Find where the given text appears and provide that cell's center as (X, Y) coordinate. 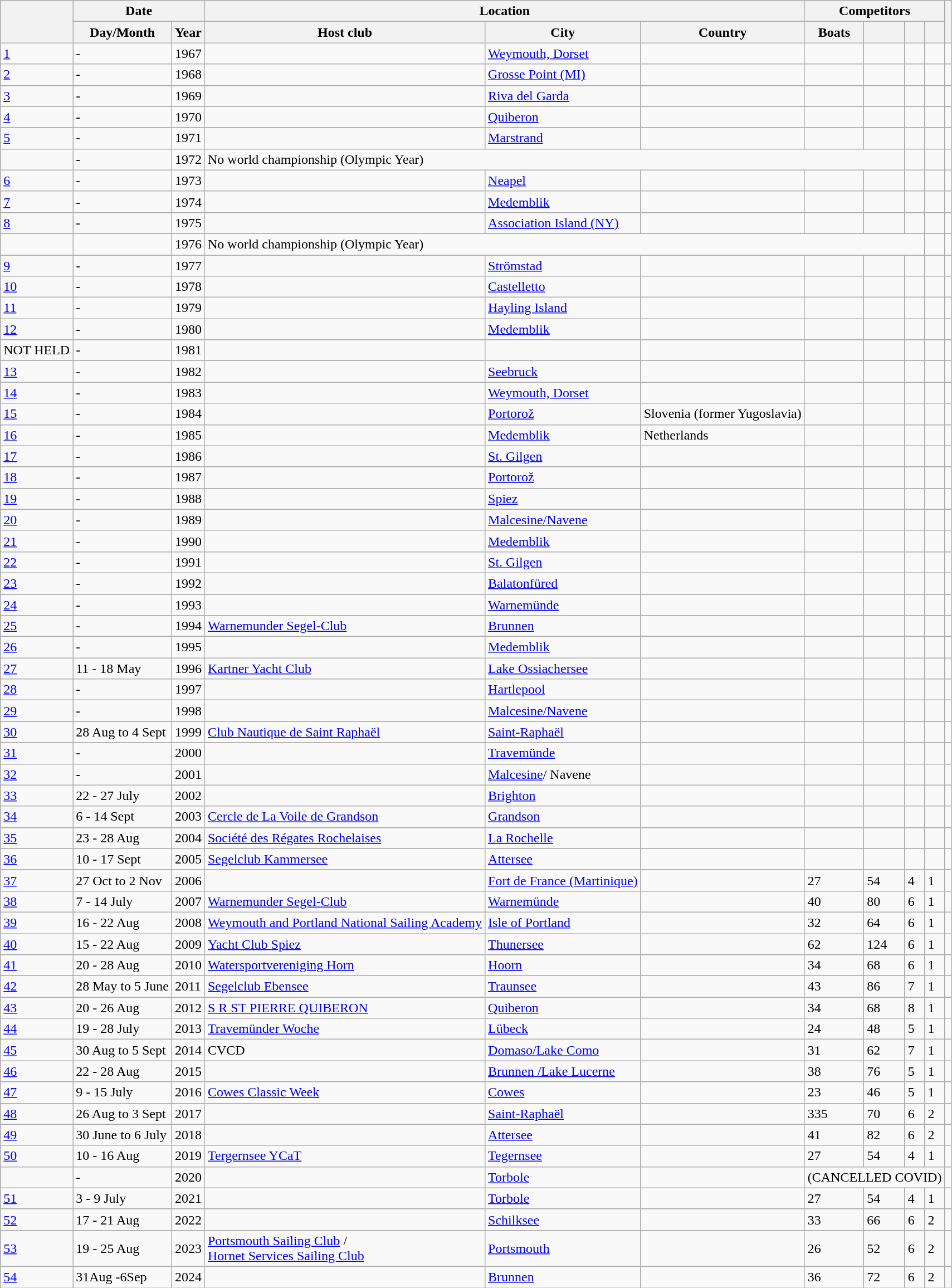
Grosse Point (MI) (563, 75)
Traunsee (563, 987)
2021 (188, 1198)
12 (37, 329)
Balatonfüred (563, 583)
1975 (188, 223)
Slovenia (former Yugoslavia) (722, 414)
1971 (188, 138)
22 (37, 562)
1981 (188, 350)
Lübeck (563, 1029)
9 - 15 July (123, 1092)
35 (37, 838)
Cowes (563, 1092)
37 (37, 880)
1979 (188, 308)
2023 (188, 1248)
22 - 27 July (123, 796)
1982 (188, 372)
6 - 14 Sept (123, 817)
19 - 28 July (123, 1029)
Portsmouth (563, 1248)
Lake Ossiachersee (563, 669)
Tergernsee YCaT (344, 1156)
1994 (188, 626)
Malcesine/ Navene (563, 774)
28 (37, 690)
1997 (188, 690)
10 (37, 287)
Strömstad (563, 266)
2004 (188, 838)
51 (37, 1198)
1985 (188, 435)
39 (37, 923)
1993 (188, 604)
Travemünder Woche (344, 1029)
La Rochelle (563, 838)
Hoorn (563, 965)
49 (37, 1135)
Neapel (563, 180)
1999 (188, 732)
19 - 25 Aug (123, 1248)
Association Island (NY) (563, 223)
Weymouth and Portland National Sailing Academy (344, 923)
72 (885, 1277)
1967 (188, 53)
1998 (188, 711)
50 (37, 1156)
1988 (188, 499)
1972 (188, 159)
1990 (188, 541)
2003 (188, 817)
Hartlepool (563, 690)
1968 (188, 75)
21 (37, 541)
Portsmouth Sailing Club / Hornet Services Sailing Club (344, 1248)
2010 (188, 965)
66 (885, 1219)
3 (37, 96)
Host club (344, 32)
NOT HELD (37, 350)
Kartner Yacht Club (344, 669)
19 (37, 499)
Cercle de La Voile de Grandson (344, 817)
335 (834, 1114)
Domaso/Lake Como (563, 1050)
Cowes Classic Week (344, 1092)
1976 (188, 244)
Club Nautique de Saint Raphaël (344, 732)
Segelclub Ebensee (344, 987)
80 (885, 901)
30 Aug to 5 Sept (123, 1050)
3 - 9 July (123, 1198)
27 Oct to 2 Nov (123, 880)
2019 (188, 1156)
1977 (188, 266)
1973 (188, 180)
1995 (188, 647)
64 (885, 923)
15 - 22 Aug (123, 944)
City (563, 32)
Tegernsee (563, 1156)
23 - 28 Aug (123, 838)
Country (722, 32)
Riva del Garda (563, 96)
2011 (188, 987)
2024 (188, 1277)
1996 (188, 669)
13 (37, 372)
Boats (834, 32)
Brunnen /Lake Lucerne (563, 1071)
Hayling Island (563, 308)
Yacht Club Spiez (344, 944)
2009 (188, 944)
2022 (188, 1219)
2002 (188, 796)
2001 (188, 774)
7 - 14 July (123, 901)
Isle of Portland (563, 923)
31Aug -6Sep (123, 1277)
30 June to 6 July (123, 1135)
Fort de France (Martinique) (563, 880)
Spiez (563, 499)
Seebruck (563, 372)
Travemünde (563, 753)
Netherlands (722, 435)
25 (37, 626)
Location (505, 11)
2005 (188, 859)
Year (188, 32)
20 (37, 520)
1969 (188, 96)
1989 (188, 520)
26 Aug to 3 Sept (123, 1114)
10 - 16 Aug (123, 1156)
2013 (188, 1029)
86 (885, 987)
70 (885, 1114)
2017 (188, 1114)
28 Aug to 4 Sept (123, 732)
1987 (188, 477)
Thunersee (563, 944)
(CANCELLED COVID) (875, 1177)
Brighton (563, 796)
11 - 18 May (123, 669)
2018 (188, 1135)
14 (37, 393)
124 (885, 944)
1980 (188, 329)
S R ST PIERRE QUIBERON (344, 1008)
1986 (188, 456)
1991 (188, 562)
17 - 21 Aug (123, 1219)
Marstrand (563, 138)
47 (37, 1092)
2012 (188, 1008)
Société des Régates Rochelaises (344, 838)
Day/Month (123, 32)
Date (139, 11)
30 (37, 732)
Schilksee (563, 1219)
CVCD (344, 1050)
Grandson (563, 817)
2015 (188, 1071)
82 (885, 1135)
9 (37, 266)
29 (37, 711)
11 (37, 308)
22 - 28 Aug (123, 1071)
1984 (188, 414)
45 (37, 1050)
1992 (188, 583)
16 - 22 Aug (123, 923)
2000 (188, 753)
15 (37, 414)
2006 (188, 880)
18 (37, 477)
16 (37, 435)
42 (37, 987)
1978 (188, 287)
10 - 17 Sept (123, 859)
2007 (188, 901)
28 May to 5 June (123, 987)
20 - 26 Aug (123, 1008)
2014 (188, 1050)
1970 (188, 117)
20 - 28 Aug (123, 965)
1983 (188, 393)
53 (37, 1248)
44 (37, 1029)
17 (37, 456)
Competitors (875, 11)
Watersportvereniging Horn (344, 965)
2016 (188, 1092)
2008 (188, 923)
76 (885, 1071)
1974 (188, 202)
2020 (188, 1177)
Castelletto (563, 287)
Segelclub Kammersee (344, 859)
